Identify which cell holds the provided text, then report its [X, Y] central coordinate. 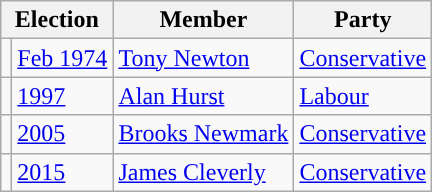
James Cleverly [204, 172]
2005 [62, 134]
1997 [62, 96]
Tony Newton [204, 58]
Party [363, 20]
Election [57, 20]
Alan Hurst [204, 96]
Labour [363, 96]
Brooks Newmark [204, 134]
Member [204, 20]
2015 [62, 172]
Feb 1974 [62, 58]
